For the text-containing cell, return its midpoint in [x, y] coordinate format. 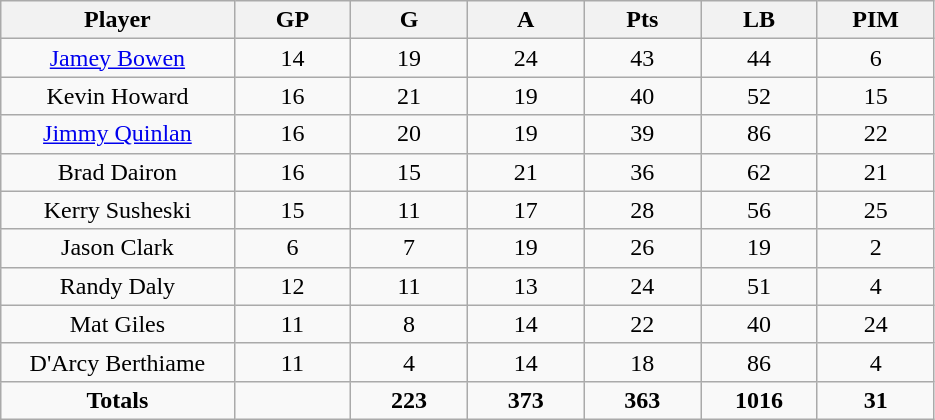
52 [760, 96]
51 [760, 286]
28 [642, 210]
373 [526, 400]
A [526, 20]
Player [118, 20]
62 [760, 172]
44 [760, 58]
12 [292, 286]
Mat Giles [118, 324]
31 [876, 400]
56 [760, 210]
Kerry Susheski [118, 210]
26 [642, 248]
Jimmy Quinlan [118, 134]
20 [410, 134]
7 [410, 248]
223 [410, 400]
363 [642, 400]
LB [760, 20]
Brad Dairon [118, 172]
17 [526, 210]
8 [410, 324]
13 [526, 286]
Kevin Howard [118, 96]
Totals [118, 400]
36 [642, 172]
2 [876, 248]
Jamey Bowen [118, 58]
39 [642, 134]
Randy Daly [118, 286]
18 [642, 362]
D'Arcy Berthiame [118, 362]
43 [642, 58]
G [410, 20]
1016 [760, 400]
Jason Clark [118, 248]
25 [876, 210]
PIM [876, 20]
GP [292, 20]
Pts [642, 20]
